Return [X, Y] of the center of cell containing provided text 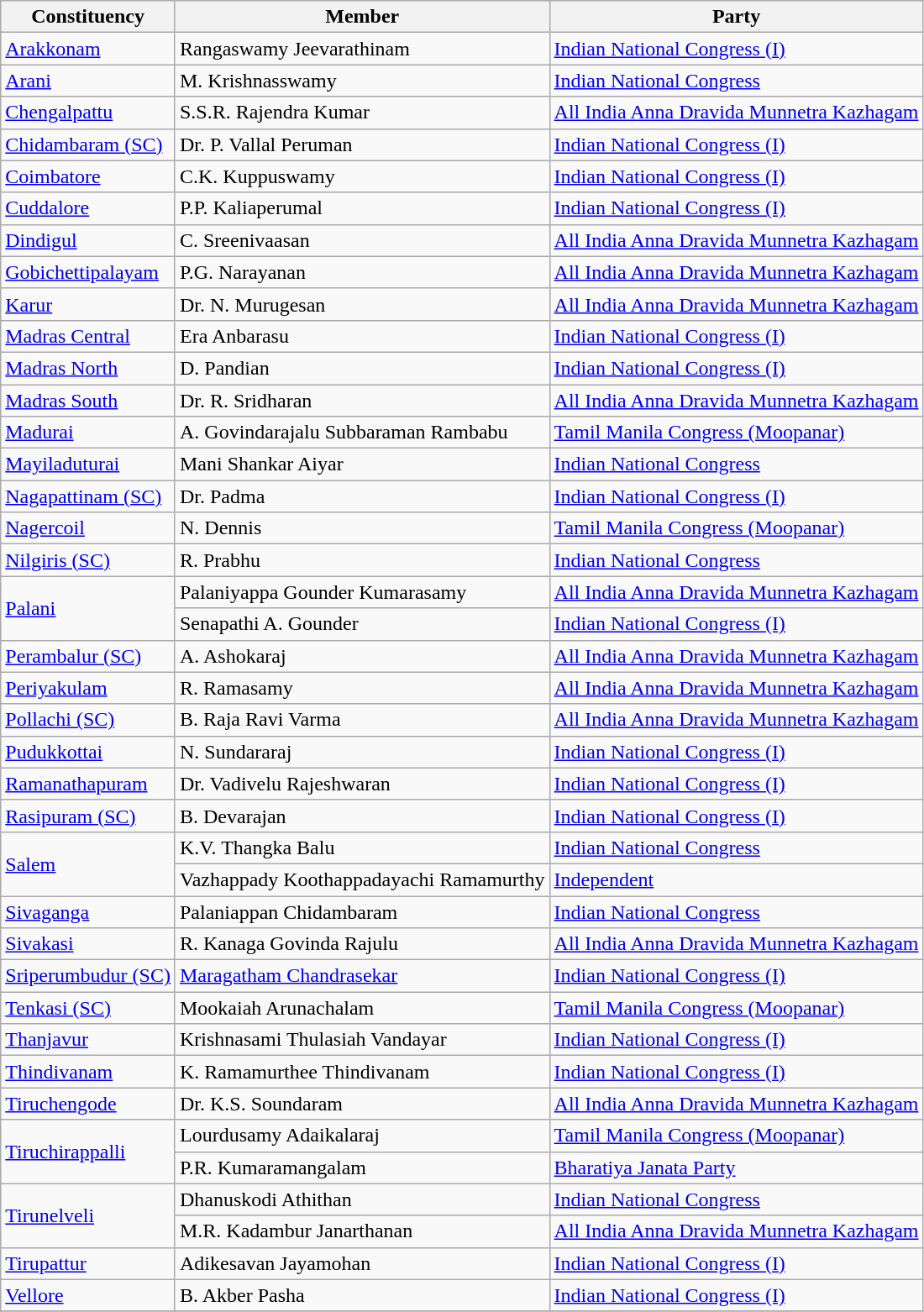
Dr. P. Vallal Peruman [362, 144]
Arani [88, 81]
Karur [88, 304]
C. Sreenivaasan [362, 240]
Nilgiris (SC) [88, 560]
Bharatiya Janata Party [736, 1168]
Thanjavur [88, 1040]
P.G. Narayanan [362, 272]
Rangaswamy Jeevarathinam [362, 49]
Tirupattur [88, 1263]
Nagercoil [88, 528]
R. Ramasamy [362, 688]
Era Anbarasu [362, 336]
A. Ashokaraj [362, 656]
Party [736, 17]
Mani Shankar Aiyar [362, 464]
Independent [736, 879]
Vazhappady Koothappadayachi Ramamurthy [362, 879]
Sivaganga [88, 911]
M. Krishnasswamy [362, 81]
Perambalur (SC) [88, 656]
Dr. R. Sridharan [362, 401]
Palaniappan Chidambaram [362, 911]
Vellore [88, 1295]
Madras Central [88, 336]
Gobichettipalayam [88, 272]
K. Ramamurthee Thindivanam [362, 1072]
P.P. Kaliaperumal [362, 208]
Mookaiah Arunachalam [362, 1008]
Mayiladuturai [88, 464]
Tiruchirappalli [88, 1152]
P.R. Kumaramangalam [362, 1168]
Chengalpattu [88, 113]
R. Kanaga Govinda Rajulu [362, 944]
Dr. Vadivelu Rajeshwaran [362, 784]
R. Prabhu [362, 560]
Senapathi A. Gounder [362, 624]
Dindigul [88, 240]
Rasipuram (SC) [88, 816]
Madras North [88, 368]
A. Govindarajalu Subbaraman Rambabu [362, 433]
Palaniyappa Gounder Kumarasamy [362, 592]
Palani [88, 608]
N. Sundararaj [362, 752]
Dr. K.S. Soundaram [362, 1104]
N. Dennis [362, 528]
Sivakasi [88, 944]
C.K. Kuppuswamy [362, 176]
Madras South [88, 401]
Lourdusamy Adaikalaraj [362, 1136]
Pudukkottai [88, 752]
Dr. N. Murugesan [362, 304]
Salem [88, 863]
Coimbatore [88, 176]
Sriperumbudur (SC) [88, 976]
Ramanathapuram [88, 784]
Periyakulam [88, 688]
B. Akber Pasha [362, 1295]
Krishnasami Thulasiah Vandayar [362, 1040]
K.V. Thangka Balu [362, 848]
Tenkasi (SC) [88, 1008]
Thindivanam [88, 1072]
B. Devarajan [362, 816]
Dhanuskodi Athithan [362, 1199]
Arakkonam [88, 49]
M.R. Kadambur Janarthanan [362, 1231]
D. Pandian [362, 368]
Constituency [88, 17]
Pollachi (SC) [88, 720]
S.S.R. Rajendra Kumar [362, 113]
Member [362, 17]
Maragatham Chandrasekar [362, 976]
Cuddalore [88, 208]
Tirunelveli [88, 1215]
Adikesavan Jayamohan [362, 1263]
Chidambaram (SC) [88, 144]
Nagapattinam (SC) [88, 496]
Dr. Padma [362, 496]
B. Raja Ravi Varma [362, 720]
Madurai [88, 433]
Tiruchengode [88, 1104]
